Return [X, Y] of the center of cell containing provided text 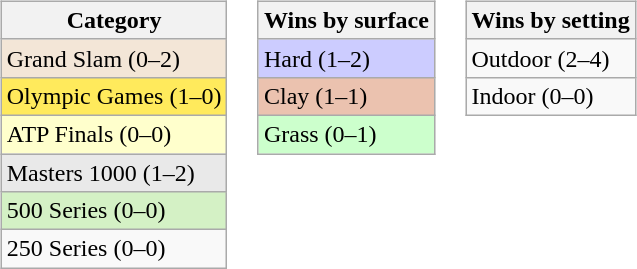
Clay (1–1) [346, 96]
Category [114, 20]
Masters 1000 (1–2) [114, 173]
Grass (0–1) [346, 134]
Indoor (0–0) [550, 96]
Olympic Games (1–0) [114, 96]
Wins by surface [346, 20]
Outdoor (2–4) [550, 58]
250 Series (0–0) [114, 249]
Wins by setting [550, 20]
Grand Slam (0–2) [114, 58]
Hard (1–2) [346, 58]
ATP Finals (0–0) [114, 134]
500 Series (0–0) [114, 211]
